Return the [X, Y] coordinate for the center point of the cell that contains the specified text.  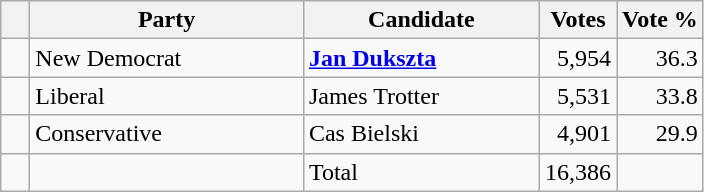
Total [421, 172]
Liberal [167, 96]
Candidate [421, 20]
Jan Dukszta [421, 58]
Conservative [167, 134]
5,531 [578, 96]
James Trotter [421, 96]
33.8 [660, 96]
Votes [578, 20]
Party [167, 20]
Cas Bielski [421, 134]
4,901 [578, 134]
16,386 [578, 172]
5,954 [578, 58]
36.3 [660, 58]
29.9 [660, 134]
New Democrat [167, 58]
Vote % [660, 20]
